Find where the given text appears and provide that cell's center as (X, Y) coordinate. 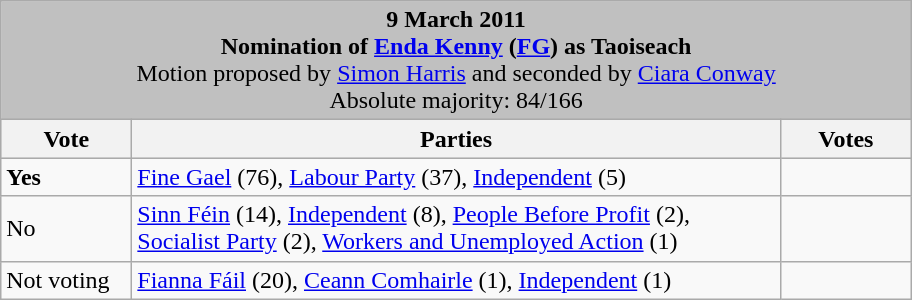
Sinn Féin (14), Independent (8), People Before Profit (2), Socialist Party (2), Workers and Unemployed Action (1) (456, 228)
Fianna Fáil (20), Ceann Comhairle (1), Independent (1) (456, 280)
Vote (66, 139)
9 March 2011Nomination of Enda Kenny (FG) as TaoiseachMotion proposed by Simon Harris and seconded by Ciara ConwayAbsolute majority: 84/166 (456, 60)
Yes (66, 177)
No (66, 228)
Fine Gael (76), Labour Party (37), Independent (5) (456, 177)
Votes (846, 139)
Not voting (66, 280)
Parties (456, 139)
